Output the (x, y) coordinate of the center of the cell containing the given text.  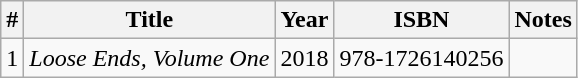
# (12, 20)
Loose Ends, Volume One (150, 58)
Year (304, 20)
2018 (304, 58)
1 (12, 58)
Title (150, 20)
978-1726140256 (422, 58)
Notes (543, 20)
ISBN (422, 20)
